Pinpoint the cell where the given text exists, returning its (X, Y) midpoint coordinate. 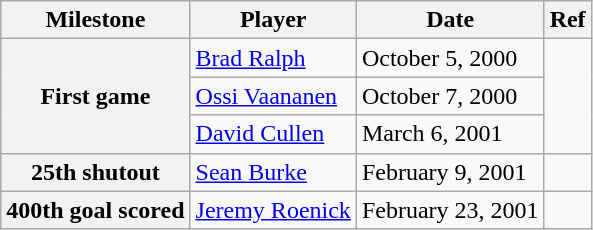
October 7, 2000 (450, 96)
Milestone (96, 20)
March 6, 2001 (450, 134)
25th shutout (96, 172)
Ossi Vaananen (273, 96)
First game (96, 96)
October 5, 2000 (450, 58)
David Cullen (273, 134)
Player (273, 20)
February 9, 2001 (450, 172)
Sean Burke (273, 172)
Ref (568, 20)
Brad Ralph (273, 58)
Jeremy Roenick (273, 210)
400th goal scored (96, 210)
Date (450, 20)
February 23, 2001 (450, 210)
